Return (X, Y) of the center of cell containing provided text 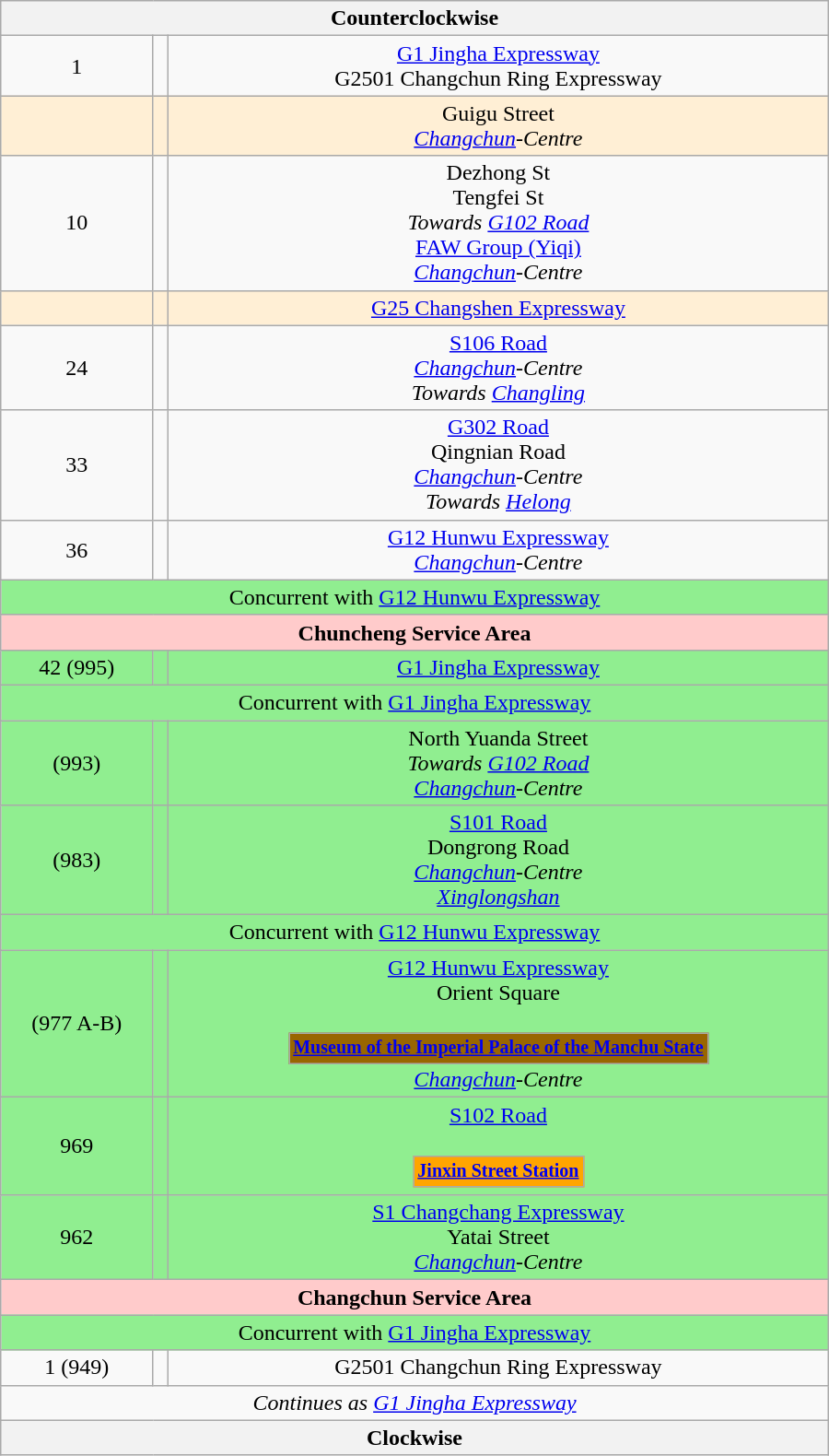
G1 Jingha Expressway (499, 667)
S101 RoadDongrong RoadChangchun-CentreXinglongshan (499, 861)
10 (77, 223)
G302 RoadQingnian RoadChangchun-CentreTowards Helong (499, 464)
962 (77, 1238)
(993) (77, 763)
Guigu StreetChangchun-Centre (499, 125)
Continues as G1 Jingha Expressway (414, 1403)
(977 A-B) (77, 1024)
33 (77, 464)
969 (77, 1146)
G25 Changshen Expressway (499, 308)
G2501 Changchun Ring Expressway (499, 1368)
North Yuanda StreetTowards G102 RoadChangchun-Centre (499, 763)
36 (77, 549)
Chuncheng Service Area (414, 632)
1 (949) (77, 1368)
S102 Road Jinxin Street Station (499, 1146)
Counterclockwise (414, 18)
S106 RoadChangchun-CentreTowards Changling (499, 368)
S1 Changchang ExpresswayYatai StreetChangchun-Centre (499, 1238)
Changchun Service Area (414, 1297)
Museum of the Imperial Palace of the Manchu State (498, 1049)
G12 Hunwu ExpresswayOrient Square Museum of the Imperial Palace of the Manchu State Changchun-Centre (499, 1024)
24 (77, 368)
1 (77, 66)
Jinxin Street Station (498, 1170)
(983) (77, 861)
Clockwise (414, 1438)
G1 Jingha Expressway G2501 Changchun Ring Expressway (499, 66)
42 (995) (77, 667)
G12 Hunwu ExpresswayChangchun-Centre (499, 549)
Dezhong StTengfei StTowards G102 Road FAW Group (Yiqi)Changchun-Centre (499, 223)
